Determine the (X, Y) coordinate at the center of the cell enclosing the given text.  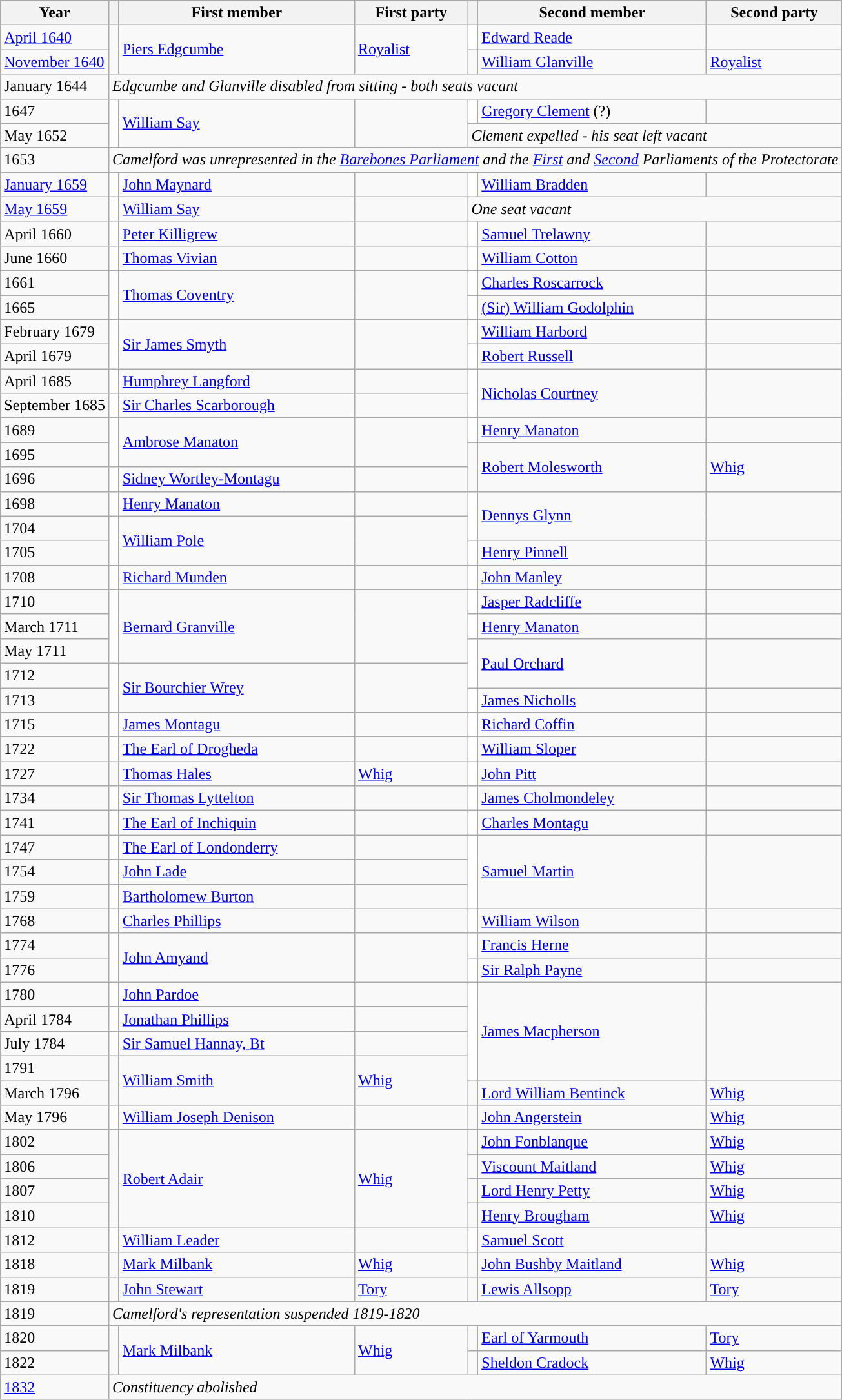
Gregory Clement (?) (592, 111)
Charles Roscarrock (592, 282)
Richard Coffin (592, 725)
Thomas Vivian (236, 258)
John Bushby Maitland (592, 1265)
Peter Killigrew (236, 233)
Piers Edgcumbe (236, 50)
1791 (55, 1068)
Clement expelled - his seat left vacant (655, 135)
June 1660 (55, 258)
Sir Ralph Payne (592, 970)
1741 (55, 823)
James Nicholls (592, 700)
Charles Montagu (592, 823)
1705 (55, 553)
Jasper Radcliffe (592, 602)
Jonathan Phillips (236, 1019)
Charles Phillips (236, 921)
1665 (55, 308)
William Leader (236, 1240)
1759 (55, 896)
John Maynard (236, 184)
April 1660 (55, 233)
Samuel Martin (592, 872)
William Bradden (592, 184)
James Macpherson (592, 1031)
1661 (55, 282)
1710 (55, 602)
Francis Herne (592, 945)
William Harbord (592, 332)
March 1796 (55, 1093)
Constituency abolished (475, 1387)
1734 (55, 798)
John Angerstein (592, 1118)
Lord William Bentinck (592, 1093)
Paul Orchard (592, 663)
November 1640 (55, 62)
Dennys Glynn (592, 516)
1712 (55, 675)
William Pole (236, 540)
Camelford was unrepresented in the Barebones Parliament and the First and Second Parliaments of the Protectorate (475, 160)
Henry Pinnell (592, 553)
1689 (55, 430)
1727 (55, 774)
1704 (55, 528)
1722 (55, 749)
1810 (55, 1216)
William Smith (236, 1080)
1802 (55, 1142)
John Amyand (236, 958)
William Joseph Denison (236, 1118)
July 1784 (55, 1043)
The Earl of Londonderry (236, 847)
John Stewart (236, 1289)
1754 (55, 872)
May 1652 (55, 135)
John Manley (592, 577)
James Cholmondeley (592, 798)
The Earl of Drogheda (236, 749)
1713 (55, 700)
Lord Henry Petty (592, 1191)
April 1784 (55, 1019)
Thomas Coventry (236, 295)
James Montagu (236, 725)
Robert Molesworth (592, 467)
Ambrose Manaton (236, 442)
Thomas Hales (236, 774)
1696 (55, 479)
Richard Munden (236, 577)
Sir Samuel Hannay, Bt (236, 1043)
1653 (55, 160)
1807 (55, 1191)
The Earl of Inchiquin (236, 823)
William Glanville (592, 62)
Year (55, 13)
Sir James Smyth (236, 344)
1822 (55, 1363)
May 1796 (55, 1118)
Bernard Granville (236, 626)
April 1679 (55, 357)
May 1711 (55, 651)
(Sir) William Godolphin (592, 308)
Sheldon Cradock (592, 1363)
William Wilson (592, 921)
1698 (55, 504)
Henry Brougham (592, 1216)
1780 (55, 994)
May 1659 (55, 209)
1812 (55, 1240)
Edgcumbe and Glanville disabled from sitting - both seats vacant (475, 86)
John Lade (236, 872)
Robert Russell (592, 357)
Bartholomew Burton (236, 896)
Nicholas Courtney (592, 393)
Camelford's representation suspended 1819-1820 (475, 1314)
Samuel Scott (592, 1240)
Sir Charles Scarborough (236, 406)
1715 (55, 725)
One seat vacant (655, 209)
Humphrey Langford (236, 381)
William Sloper (592, 749)
First member (236, 13)
Edward Reade (592, 37)
Sidney Wortley-Montagu (236, 479)
1820 (55, 1338)
1776 (55, 970)
Second member (592, 13)
March 1711 (55, 626)
First party (410, 13)
1774 (55, 945)
January 1644 (55, 86)
Sir Bourchier Wrey (236, 687)
September 1685 (55, 406)
Samuel Trelawny (592, 233)
April 1685 (55, 381)
Robert Adair (236, 1179)
1747 (55, 847)
1818 (55, 1265)
John Pitt (592, 774)
1708 (55, 577)
Earl of Yarmouth (592, 1338)
1832 (55, 1387)
John Pardoe (236, 994)
April 1640 (55, 37)
January 1659 (55, 184)
1695 (55, 455)
Sir Thomas Lyttelton (236, 798)
Viscount Maitland (592, 1167)
Lewis Allsopp (592, 1289)
1768 (55, 921)
1806 (55, 1167)
Second party (774, 13)
February 1679 (55, 332)
William Cotton (592, 258)
1647 (55, 111)
John Fonblanque (592, 1142)
